Locate the cell with the specified text and output its (x, y) center coordinate. 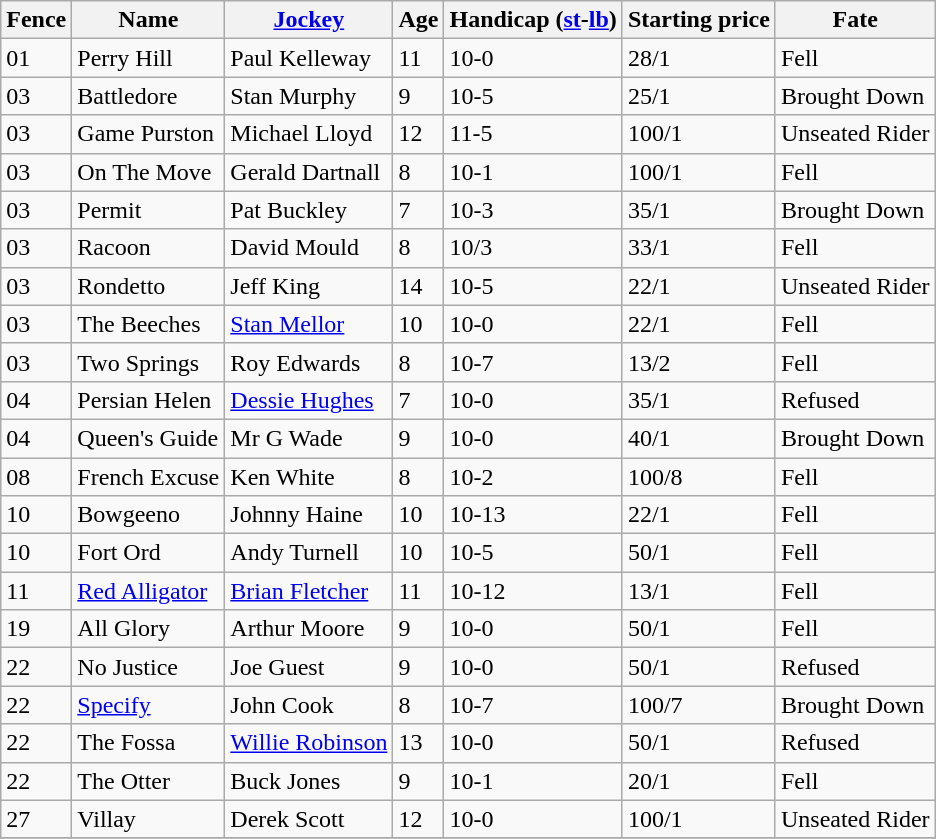
08 (36, 477)
10-12 (533, 591)
Gerald Dartnall (309, 172)
01 (36, 58)
27 (36, 819)
Name (148, 20)
No Justice (148, 667)
The Otter (148, 781)
13 (418, 743)
Fate (855, 20)
33/1 (698, 248)
11-5 (533, 134)
John Cook (309, 705)
Pat Buckley (309, 210)
Michael Lloyd (309, 134)
Jeff King (309, 286)
Permit (148, 210)
Handicap (st-lb) (533, 20)
14 (418, 286)
Paul Kelleway (309, 58)
Starting price (698, 20)
25/1 (698, 96)
Villay (148, 819)
19 (36, 629)
28/1 (698, 58)
Two Springs (148, 362)
Racoon (148, 248)
10-13 (533, 515)
Bowgeeno (148, 515)
Mr G Wade (309, 438)
Queen's Guide (148, 438)
The Beeches (148, 324)
Stan Mellor (309, 324)
Rondetto (148, 286)
10/3 (533, 248)
Andy Turnell (309, 553)
Derek Scott (309, 819)
Johnny Haine (309, 515)
Dessie Hughes (309, 400)
On The Move (148, 172)
10-3 (533, 210)
13/2 (698, 362)
20/1 (698, 781)
10-2 (533, 477)
Stan Murphy (309, 96)
Arthur Moore (309, 629)
Brian Fletcher (309, 591)
Battledore (148, 96)
100/7 (698, 705)
David Mould (309, 248)
All Glory (148, 629)
Perry Hill (148, 58)
French Excuse (148, 477)
Joe Guest (309, 667)
Fence (36, 20)
100/8 (698, 477)
Roy Edwards (309, 362)
Ken White (309, 477)
Specify (148, 705)
Red Alligator (148, 591)
Willie Robinson (309, 743)
Game Purston (148, 134)
Persian Helen (148, 400)
13/1 (698, 591)
Jockey (309, 20)
The Fossa (148, 743)
Buck Jones (309, 781)
Fort Ord (148, 553)
40/1 (698, 438)
Age (418, 20)
